Detect which cell encompasses the target text, then output its [X, Y] center coordinate. 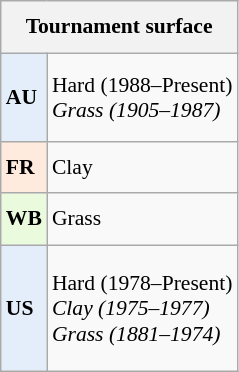
Grass [142, 219]
FR [24, 168]
AU [24, 98]
WB [24, 219]
US [24, 308]
Tournament surface [120, 27]
Hard (1978–Present) Clay (1975–1977)Grass (1881–1974) [142, 308]
Hard (1988–Present) Grass (1905–1987) [142, 98]
Clay [142, 168]
